Return the [X, Y] coordinate for the center point of the cell that contains the specified text.  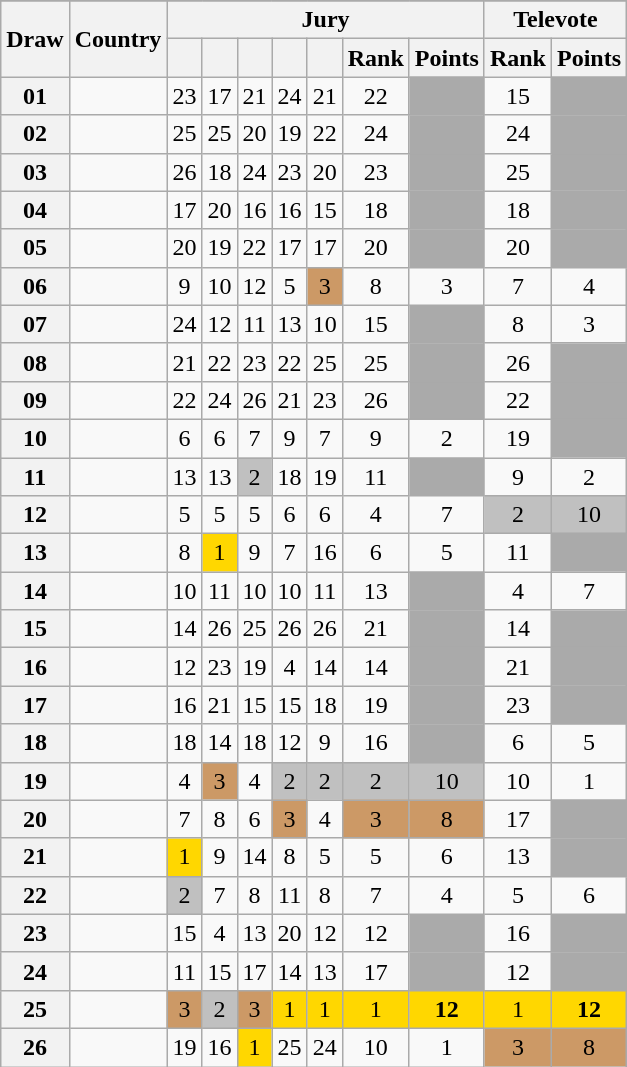
Draw [35, 39]
Jury [326, 20]
09 [35, 400]
07 [35, 324]
06 [35, 286]
05 [35, 248]
04 [35, 210]
02 [35, 134]
03 [35, 172]
01 [35, 96]
Televote [555, 20]
Country [118, 39]
08 [35, 362]
